Capture the cell that displays the provided text and extract its [x, y] central coordinate. 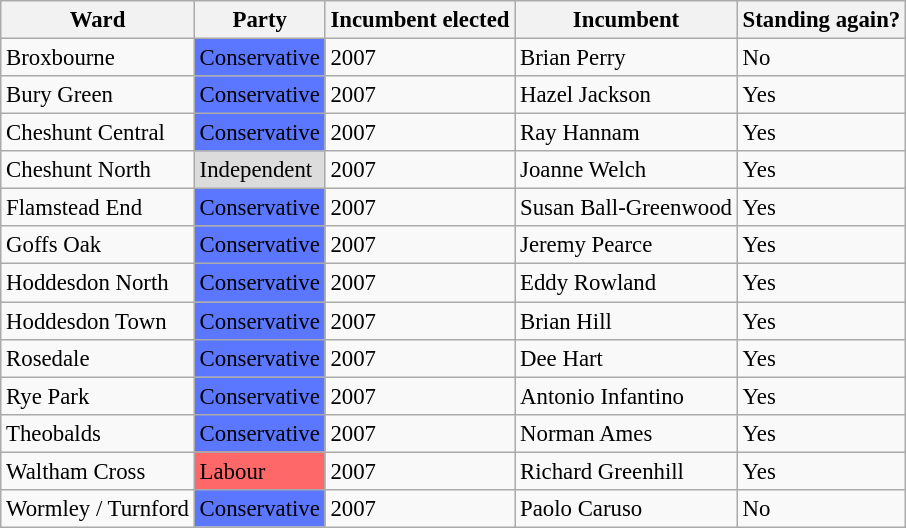
Bury Green [98, 95]
Antonio Infantino [626, 396]
Labour [260, 471]
Paolo Caruso [626, 509]
Eddy Rowland [626, 283]
Hoddesdon North [98, 283]
Hazel Jackson [626, 95]
Incumbent [626, 20]
Goffs Oak [98, 245]
Rye Park [98, 396]
Standing again? [821, 20]
Norman Ames [626, 433]
Flamstead End [98, 208]
Brian Hill [626, 321]
Joanne Welch [626, 170]
Broxbourne [98, 58]
Waltham Cross [98, 471]
Dee Hart [626, 358]
Jeremy Pearce [626, 245]
Party [260, 20]
Ray Hannam [626, 133]
Susan Ball-Greenwood [626, 208]
Cheshunt Central [98, 133]
Rosedale [98, 358]
Brian Perry [626, 58]
Wormley / Turnford [98, 509]
Richard Greenhill [626, 471]
Independent [260, 170]
Incumbent elected [420, 20]
Ward [98, 20]
Hoddesdon Town [98, 321]
Cheshunt North [98, 170]
Theobalds [98, 433]
